Detect which cell encompasses the target text, then output its (x, y) center coordinate. 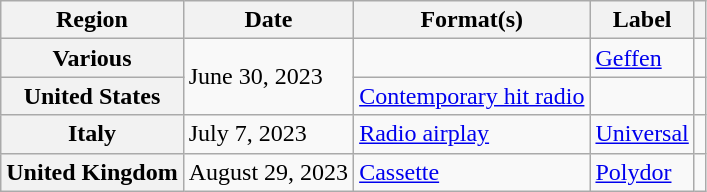
Radio airplay (472, 134)
June 30, 2023 (268, 77)
Region (92, 20)
Format(s) (472, 20)
July 7, 2023 (268, 134)
Geffen (642, 58)
United Kingdom (92, 172)
Date (268, 20)
Various (92, 58)
Label (642, 20)
August 29, 2023 (268, 172)
Contemporary hit radio (472, 96)
United States (92, 96)
Cassette (472, 172)
Universal (642, 134)
Polydor (642, 172)
Italy (92, 134)
